For the text-containing cell, return its midpoint in (x, y) coordinate format. 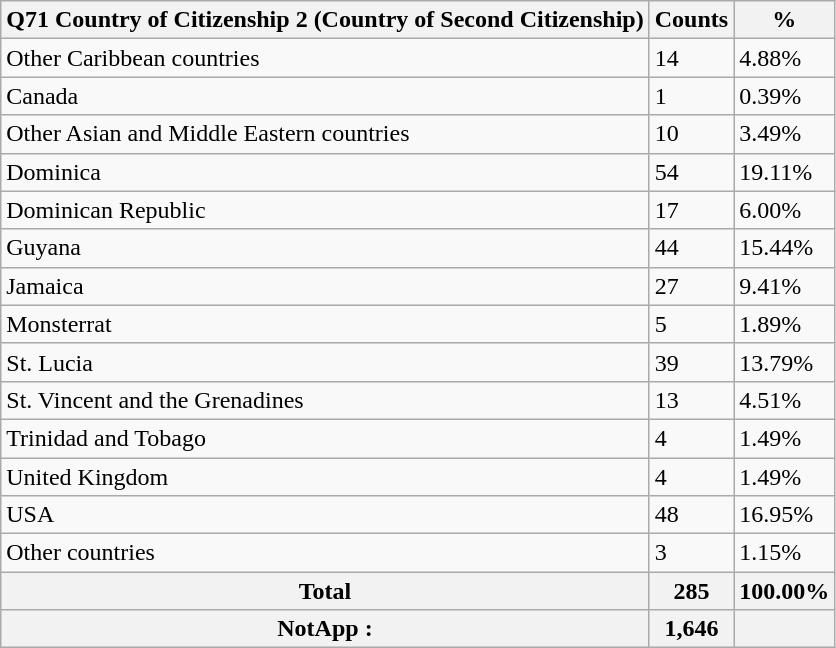
285 (691, 591)
Jamaica (325, 286)
39 (691, 362)
9.41% (784, 286)
NotApp : (325, 629)
6.00% (784, 210)
54 (691, 172)
10 (691, 134)
Dominica (325, 172)
15.44% (784, 248)
17 (691, 210)
% (784, 20)
27 (691, 286)
United Kingdom (325, 477)
1 (691, 96)
USA (325, 515)
4.88% (784, 58)
Q71 Country of Citizenship 2 (Country of Second Citizenship) (325, 20)
Other countries (325, 553)
1.89% (784, 324)
Total (325, 591)
16.95% (784, 515)
13 (691, 400)
13.79% (784, 362)
19.11% (784, 172)
Guyana (325, 248)
Other Asian and Middle Eastern countries (325, 134)
1.15% (784, 553)
Trinidad and Tobago (325, 438)
4.51% (784, 400)
Monsterrat (325, 324)
St. Vincent and the Grenadines (325, 400)
3.49% (784, 134)
48 (691, 515)
5 (691, 324)
14 (691, 58)
Other Caribbean countries (325, 58)
Canada (325, 96)
Counts (691, 20)
1,646 (691, 629)
3 (691, 553)
Dominican Republic (325, 210)
St. Lucia (325, 362)
0.39% (784, 96)
44 (691, 248)
100.00% (784, 591)
